Search for the cell housing the specified text and yield its (X, Y) center coordinate. 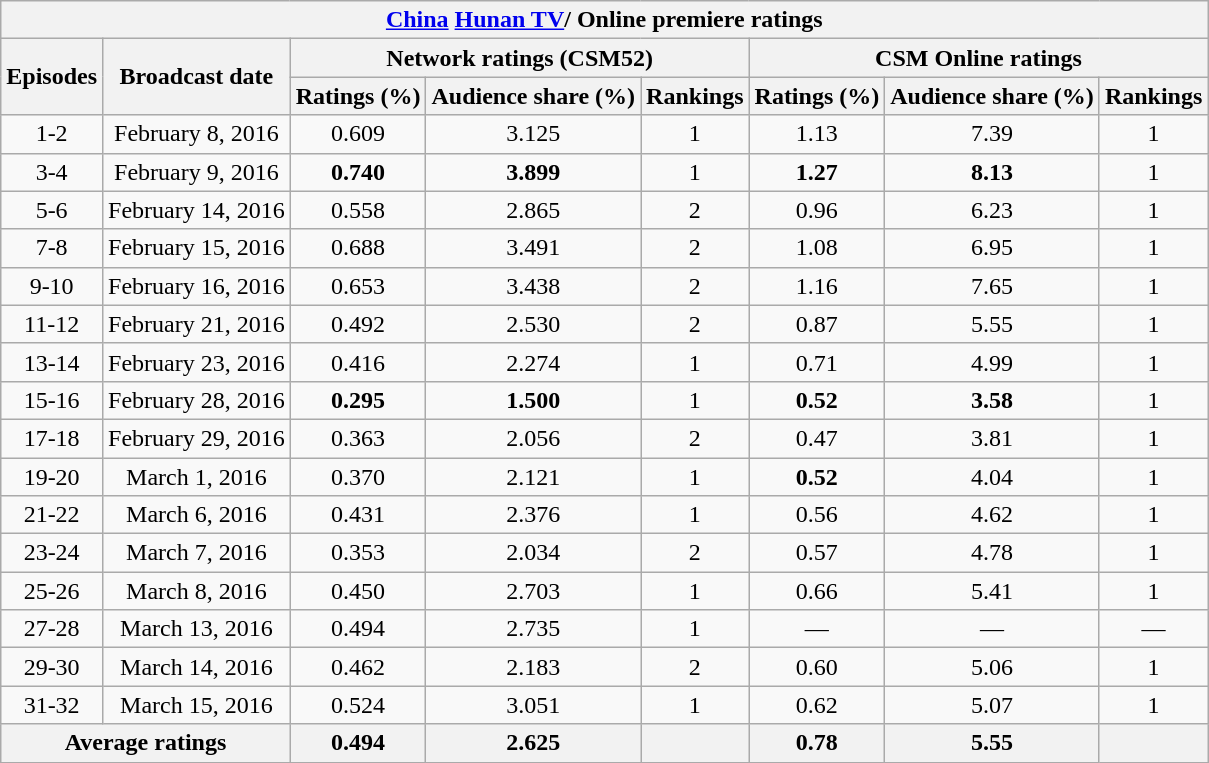
31-32 (52, 705)
0.295 (358, 400)
6.95 (992, 248)
2.703 (534, 591)
0.353 (358, 553)
0.71 (817, 362)
1.16 (817, 286)
7.39 (992, 134)
19-20 (52, 477)
2.530 (534, 324)
0.370 (358, 477)
4.78 (992, 553)
0.558 (358, 210)
9-10 (52, 286)
2.274 (534, 362)
3-4 (52, 172)
3.899 (534, 172)
2.121 (534, 477)
March 7, 2016 (197, 553)
2.034 (534, 553)
0.688 (358, 248)
February 14, 2016 (197, 210)
March 13, 2016 (197, 629)
0.524 (358, 705)
3.58 (992, 400)
11-12 (52, 324)
5.06 (992, 667)
3.438 (534, 286)
2.056 (534, 438)
7.65 (992, 286)
0.60 (817, 667)
1.500 (534, 400)
March 15, 2016 (197, 705)
4.62 (992, 515)
1.13 (817, 134)
2.376 (534, 515)
0.450 (358, 591)
0.363 (358, 438)
1.27 (817, 172)
0.653 (358, 286)
0.416 (358, 362)
2.735 (534, 629)
February 15, 2016 (197, 248)
March 1, 2016 (197, 477)
23-24 (52, 553)
3.491 (534, 248)
February 23, 2016 (197, 362)
CSM Online ratings (978, 58)
Average ratings (146, 743)
6.23 (992, 210)
February 16, 2016 (197, 286)
0.57 (817, 553)
0.740 (358, 172)
0.47 (817, 438)
March 6, 2016 (197, 515)
March 14, 2016 (197, 667)
0.56 (817, 515)
25-26 (52, 591)
5.41 (992, 591)
29-30 (52, 667)
March 8, 2016 (197, 591)
0.66 (817, 591)
2.183 (534, 667)
15-16 (52, 400)
0.492 (358, 324)
5.07 (992, 705)
2.625 (534, 743)
February 21, 2016 (197, 324)
February 29, 2016 (197, 438)
5-6 (52, 210)
13-14 (52, 362)
1.08 (817, 248)
0.78 (817, 743)
China Hunan TV/ Online premiere ratings (604, 20)
0.96 (817, 210)
1-2 (52, 134)
2.865 (534, 210)
21-22 (52, 515)
Episodes (52, 77)
0.431 (358, 515)
0.87 (817, 324)
4.99 (992, 362)
4.04 (992, 477)
Broadcast date (197, 77)
0.609 (358, 134)
3.125 (534, 134)
27-28 (52, 629)
February 9, 2016 (197, 172)
8.13 (992, 172)
3.81 (992, 438)
3.051 (534, 705)
February 28, 2016 (197, 400)
7-8 (52, 248)
February 8, 2016 (197, 134)
0.462 (358, 667)
17-18 (52, 438)
0.62 (817, 705)
Network ratings (CSM52) (520, 58)
